Search for the cell housing the specified text and yield its [x, y] center coordinate. 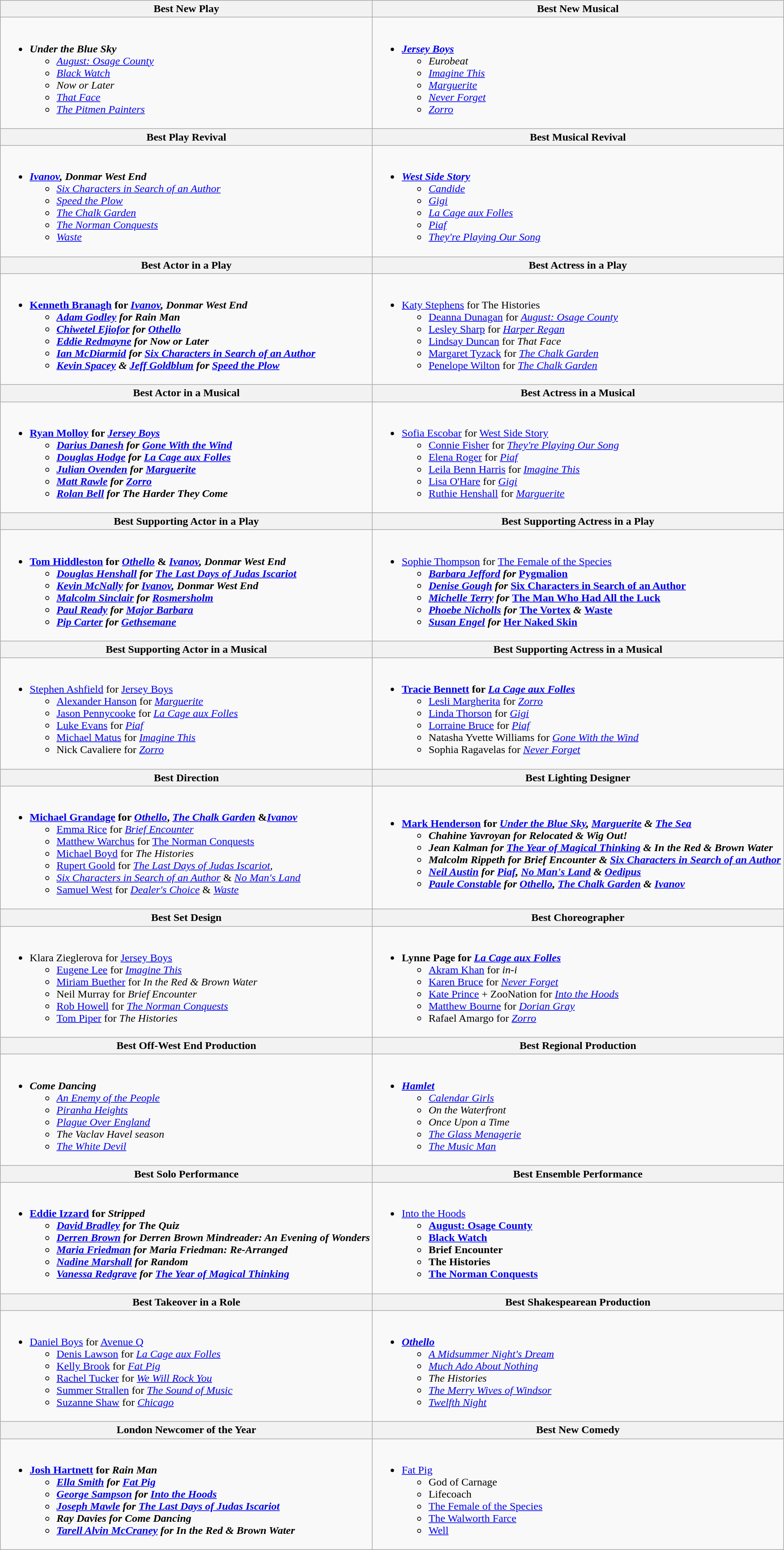
Best Choreographer [578, 918]
Best Solo Performance [186, 1174]
Ivanov, Donmar West EndSix Characters in Search of an AuthorSpeed the PlowThe Chalk GardenThe Norman ConquestsWaste [186, 201]
HamletCalendar GirlsOn the WaterfrontOnce Upon a TimeThe Glass MenagerieThe Music Man [578, 1110]
Best New Musical [578, 9]
Best New Play [186, 9]
Best Supporting Actor in a Play [186, 521]
Best Supporting Actress in a Play [578, 521]
West Side StoryCandideGigiLa Cage aux FollesPiafThey're Playing Our Song [578, 201]
Come DancingAn Enemy of the PeoplePiranha HeightsPlague Over EnglandThe Vaclav Havel seasonThe White Devil [186, 1110]
London Newcomer of the Year [186, 1430]
Best Supporting Actress in a Musical [578, 649]
Best Actor in a Musical [186, 393]
Best Set Design [186, 918]
Best Actress in a Play [578, 265]
Best Lighting Designer [578, 778]
Best Off-West End Production [186, 1046]
Best Takeover in a Role [186, 1302]
Best Shakespearean Production [578, 1302]
Jersey BoysEurobeatImagine ThisMargueriteNever ForgetZorro [578, 73]
Into the HoodsAugust: Osage CountyBlack WatchBrief EncounterThe HistoriesThe Norman Conquests [578, 1238]
Under the Blue SkyAugust: Osage CountyBlack WatchNow or LaterThat FaceThe Pitmen Painters [186, 73]
Best Ensemble Performance [578, 1174]
Best Actor in a Play [186, 265]
Best Supporting Actor in a Musical [186, 649]
Best New Comedy [578, 1430]
Best Regional Production [578, 1046]
Best Play Revival [186, 137]
Best Actress in a Musical [578, 393]
Best Musical Revival [578, 137]
Fat PigGod of CarnageLifecoachThe Female of the SpeciesThe Walworth FarceWell [578, 1494]
OthelloA Midsummer Night's DreamMuch Ado About NothingThe HistoriesThe Merry Wives of WindsorTwelfth Night [578, 1366]
Best Direction [186, 778]
